For the text-containing cell, return its midpoint in (x, y) coordinate format. 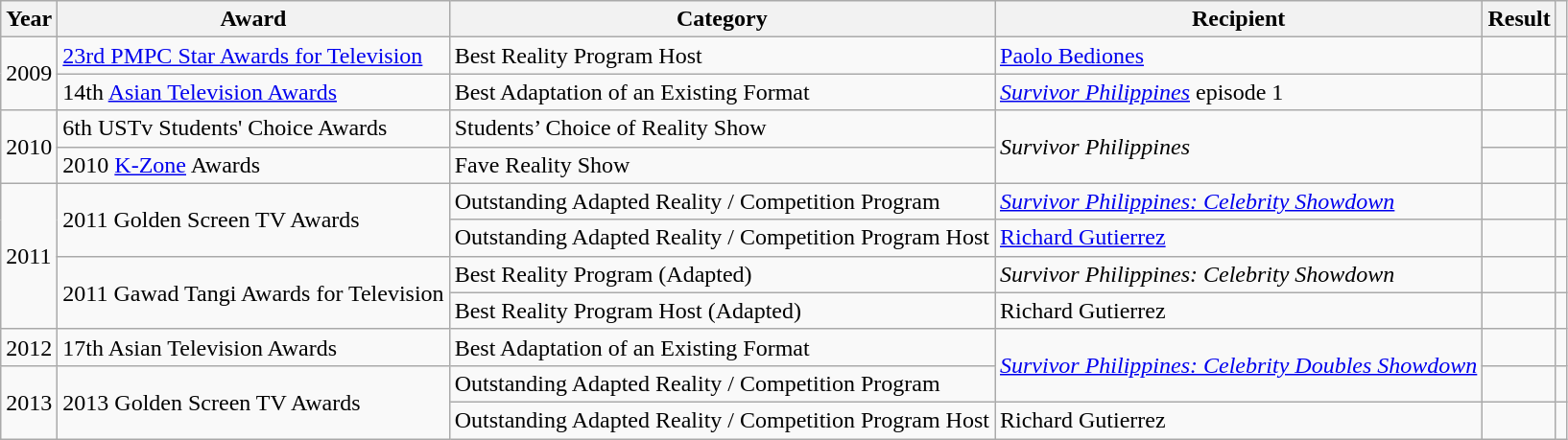
Paolo Bediones (1238, 56)
2011 Gawad Tangi Awards for Television (253, 292)
Award (253, 19)
Year (29, 19)
17th Asian Television Awards (253, 347)
Recipient (1238, 19)
Result (1519, 19)
Students’ Choice of Reality Show (722, 128)
Best Reality Program (Adapted) (722, 274)
Survivor Philippines episode 1 (1238, 92)
Survivor Philippines (1238, 147)
23rd PMPC Star Awards for Television (253, 56)
Best Reality Program Host (Adapted) (722, 311)
2013 Golden Screen TV Awards (253, 402)
Fave Reality Show (722, 165)
2011 Golden Screen TV Awards (253, 220)
2011 (29, 256)
2009 (29, 74)
2010 K-Zone Awards (253, 165)
2013 (29, 402)
14th Asian Television Awards (253, 92)
Survivor Philippines: Celebrity Doubles Showdown (1238, 365)
6th USTv Students' Choice Awards (253, 128)
2012 (29, 347)
Best Reality Program Host (722, 56)
2010 (29, 147)
Category (722, 19)
